Extract the [x, y] coordinate from the center of the cell holding the provided text.  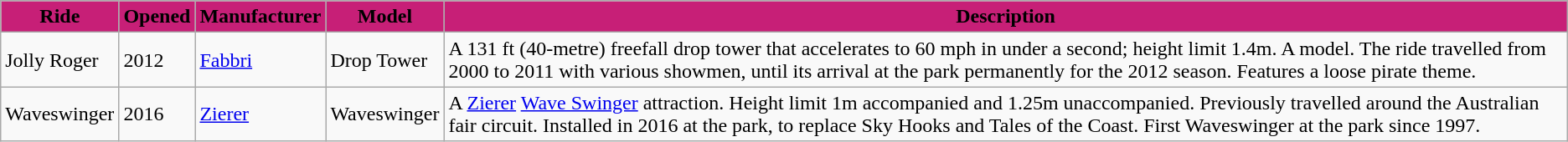
Description [1005, 17]
Model [385, 17]
Fabbri [260, 60]
Manufacturer [260, 17]
Opened [157, 17]
Drop Tower [385, 60]
2012 [157, 60]
Ride [60, 17]
Jolly Roger [60, 60]
Zierer [260, 114]
2016 [157, 114]
